Extract the (x, y) coordinate from the center of the cell holding the provided text.  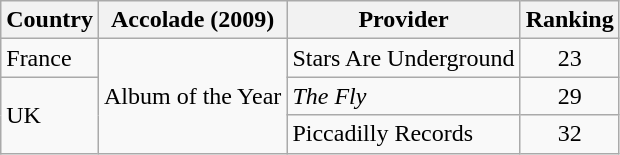
29 (570, 96)
Provider (404, 20)
Album of the Year (192, 96)
France (50, 58)
Accolade (2009) (192, 20)
UK (50, 115)
Stars Are Underground (404, 58)
Piccadilly Records (404, 134)
The Fly (404, 96)
32 (570, 134)
Country (50, 20)
Ranking (570, 20)
23 (570, 58)
